Pinpoint the cell where the given text exists, returning its [X, Y] midpoint coordinate. 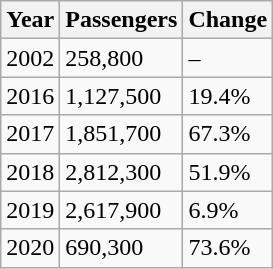
2002 [30, 58]
2016 [30, 96]
67.3% [228, 134]
Change [228, 20]
2,812,300 [122, 172]
690,300 [122, 248]
2020 [30, 248]
6.9% [228, 210]
51.9% [228, 172]
– [228, 58]
2,617,900 [122, 210]
258,800 [122, 58]
Passengers [122, 20]
2017 [30, 134]
73.6% [228, 248]
19.4% [228, 96]
2019 [30, 210]
1,851,700 [122, 134]
Year [30, 20]
2018 [30, 172]
1,127,500 [122, 96]
